Scan for the cell matching the given text and deliver its (X, Y) coordinate at center. 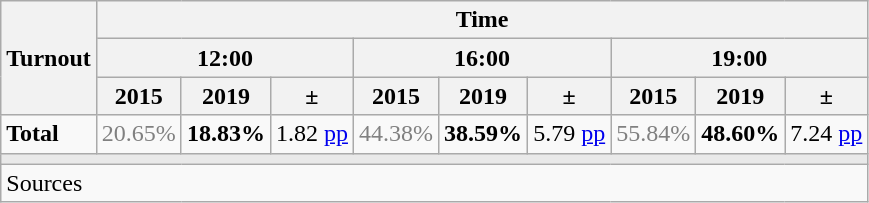
19:00 (740, 58)
Sources (434, 183)
16:00 (482, 58)
12:00 (224, 58)
55.84% (654, 134)
Time (482, 20)
Turnout (49, 58)
18.83% (226, 134)
5.79 pp (570, 134)
20.65% (138, 134)
48.60% (740, 134)
1.82 pp (312, 134)
Total (49, 134)
44.38% (396, 134)
38.59% (484, 134)
7.24 pp (826, 134)
